Determine the [X, Y] coordinate at the center of the cell enclosing the given text.  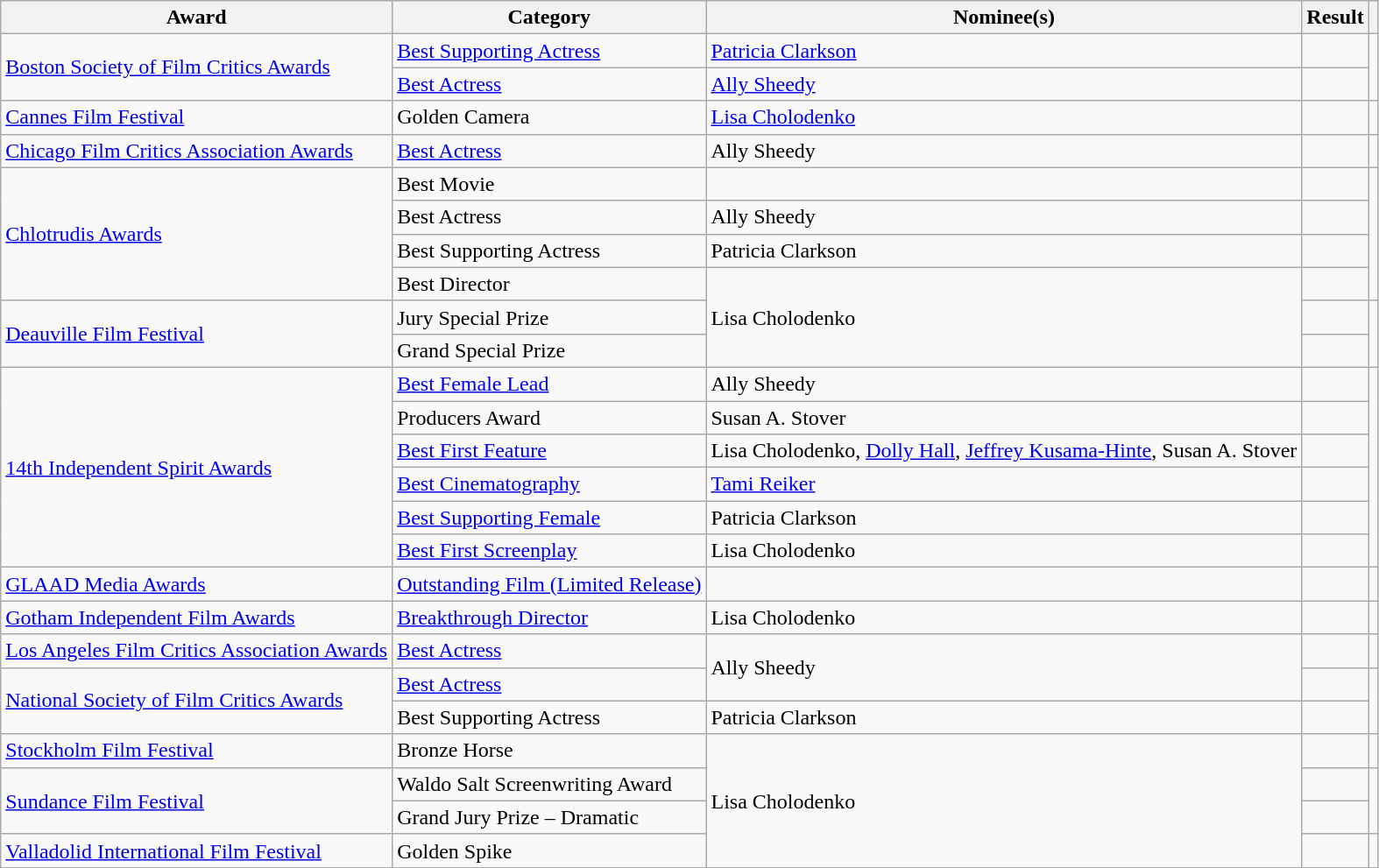
Tami Reiker [1004, 484]
Outstanding Film (Limited Release) [549, 584]
Lisa Cholodenko, Dolly Hall, Jeffrey Kusama-Hinte, Susan A. Stover [1004, 451]
Gotham Independent Film Awards [196, 617]
Susan A. Stover [1004, 418]
Chlotrudis Awards [196, 234]
Chicago Film Critics Association Awards [196, 151]
Best Supporting Female [549, 518]
Sundance Film Festival [196, 801]
Award [196, 18]
Los Angeles Film Critics Association Awards [196, 651]
Golden Spike [549, 850]
Category [549, 18]
Best Cinematography [549, 484]
Waldo Salt Screenwriting Award [549, 784]
Best Movie [549, 184]
Best Female Lead [549, 384]
Jury Special Prize [549, 317]
Best First Feature [549, 451]
Boston Society of Film Critics Awards [196, 67]
Cannes Film Festival [196, 117]
Stockholm Film Festival [196, 751]
Valladolid International Film Festival [196, 850]
Breakthrough Director [549, 617]
Deauville Film Festival [196, 334]
Best Director [549, 284]
Producers Award [549, 418]
GLAAD Media Awards [196, 584]
National Society of Film Critics Awards [196, 701]
Best First Screenplay [549, 551]
Bronze Horse [549, 751]
14th Independent Spirit Awards [196, 467]
Grand Jury Prize – Dramatic [549, 817]
Result [1335, 18]
Nominee(s) [1004, 18]
Grand Special Prize [549, 350]
Golden Camera [549, 117]
